Output the [X, Y] coordinate of the center of the cell containing the given text.  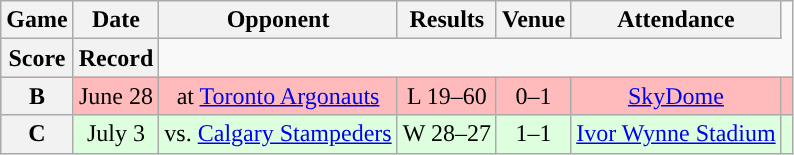
at Toronto Argonauts [278, 96]
Venue [533, 20]
Ivor Wynne Stadium [676, 134]
June 28 [116, 96]
vs. Calgary Stampeders [278, 134]
W 28–27 [446, 134]
0–1 [533, 96]
SkyDome [676, 96]
Date [116, 20]
Game [37, 20]
Record [116, 58]
B [37, 96]
Score [37, 58]
Attendance [676, 20]
L 19–60 [446, 96]
July 3 [116, 134]
C [37, 134]
Opponent [278, 20]
1–1 [533, 134]
Results [446, 20]
